Identify which cell holds the provided text, then report its [X, Y] central coordinate. 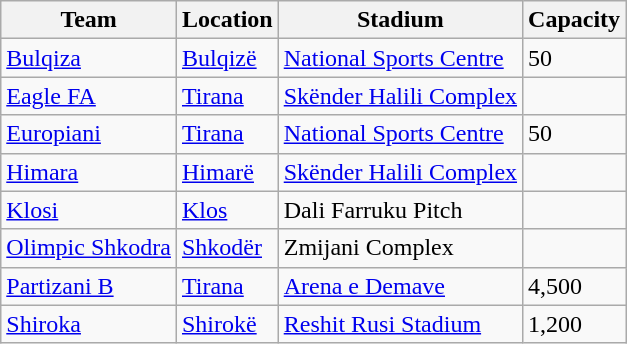
Olimpic Shkodra [89, 248]
Zmijani Complex [400, 248]
Shiroka [89, 324]
Team [89, 20]
Klosi [89, 210]
Location [227, 20]
Himarë [227, 172]
1,200 [574, 324]
Capacity [574, 20]
Shirokë [227, 324]
Arena e Demave [400, 286]
Stadium [400, 20]
Eagle FA [89, 96]
Partizani B [89, 286]
Bulqiza [89, 58]
Shkodër [227, 248]
Bulqizë [227, 58]
Klos [227, 210]
Europiani [89, 134]
Dali Farruku Pitch [400, 210]
4,500 [574, 286]
Reshit Rusi Stadium [400, 324]
Himara [89, 172]
